Provide the [x, y] coordinate of the cell's center where the given text is located.  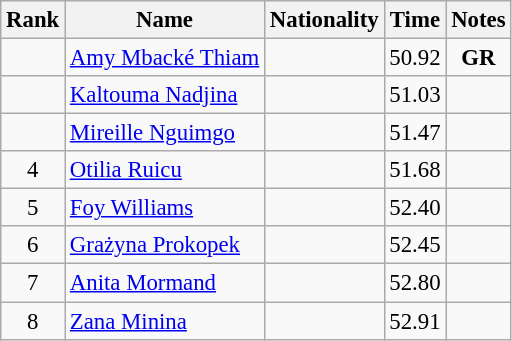
51.47 [415, 133]
Name [165, 20]
Anita Mormand [165, 283]
51.68 [415, 170]
Mireille Nguimgo [165, 133]
6 [33, 245]
51.03 [415, 95]
Foy Williams [165, 208]
7 [33, 283]
Nationality [324, 20]
Time [415, 20]
50.92 [415, 58]
Otilia Ruicu [165, 170]
Amy Mbacké Thiam [165, 58]
8 [33, 321]
GR [478, 58]
Zana Minina [165, 321]
Notes [478, 20]
Rank [33, 20]
52.80 [415, 283]
Grażyna Prokopek [165, 245]
5 [33, 208]
52.45 [415, 245]
52.40 [415, 208]
52.91 [415, 321]
Kaltouma Nadjina [165, 95]
4 [33, 170]
